Find where the given text appears and provide that cell's center as (x, y) coordinate. 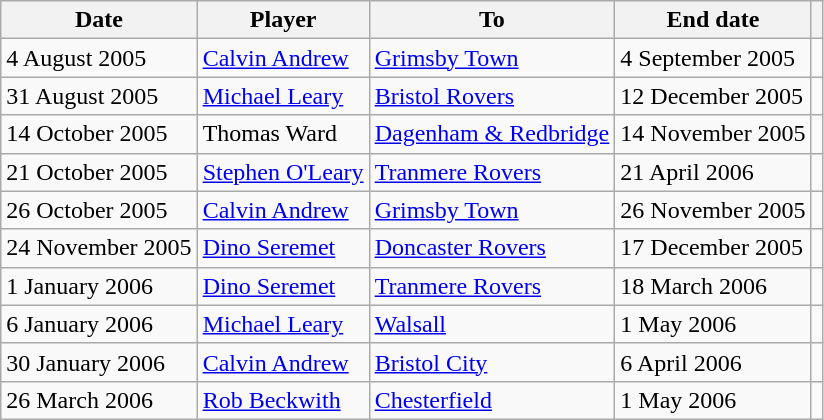
Dagenham & Redbridge (492, 134)
Chesterfield (492, 400)
14 November 2005 (713, 134)
Rob Beckwith (283, 400)
Doncaster Rovers (492, 248)
14 October 2005 (99, 134)
Bristol City (492, 362)
6 April 2006 (713, 362)
Walsall (492, 324)
To (492, 20)
24 November 2005 (99, 248)
26 October 2005 (99, 210)
Stephen O'Leary (283, 172)
26 November 2005 (713, 210)
Thomas Ward (283, 134)
31 August 2005 (99, 96)
4 September 2005 (713, 58)
30 January 2006 (99, 362)
Date (99, 20)
1 January 2006 (99, 286)
12 December 2005 (713, 96)
End date (713, 20)
18 March 2006 (713, 286)
Bristol Rovers (492, 96)
Player (283, 20)
17 December 2005 (713, 248)
6 January 2006 (99, 324)
4 August 2005 (99, 58)
21 October 2005 (99, 172)
21 April 2006 (713, 172)
26 March 2006 (99, 400)
